Return the (x, y) coordinate for the center point of the cell that contains the specified text.  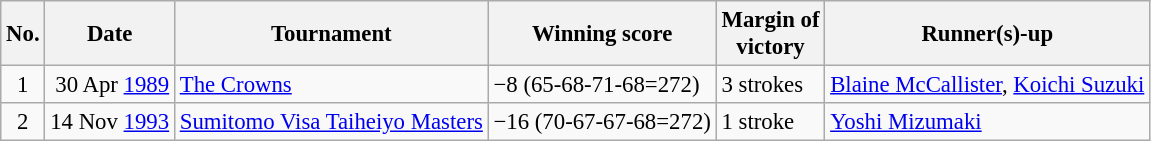
Blaine McCallister, Koichi Suzuki (988, 85)
30 Apr 1989 (110, 85)
−8 (65-68-71-68=272) (602, 85)
−16 (70-67-67-68=272) (602, 122)
1 stroke (770, 122)
Tournament (331, 34)
No. (23, 34)
2 (23, 122)
Yoshi Mizumaki (988, 122)
1 (23, 85)
Runner(s)-up (988, 34)
Margin ofvictory (770, 34)
3 strokes (770, 85)
Sumitomo Visa Taiheiyo Masters (331, 122)
14 Nov 1993 (110, 122)
The Crowns (331, 85)
Winning score (602, 34)
Date (110, 34)
